Determine the [X, Y] coordinate at the center of the cell enclosing the given text.  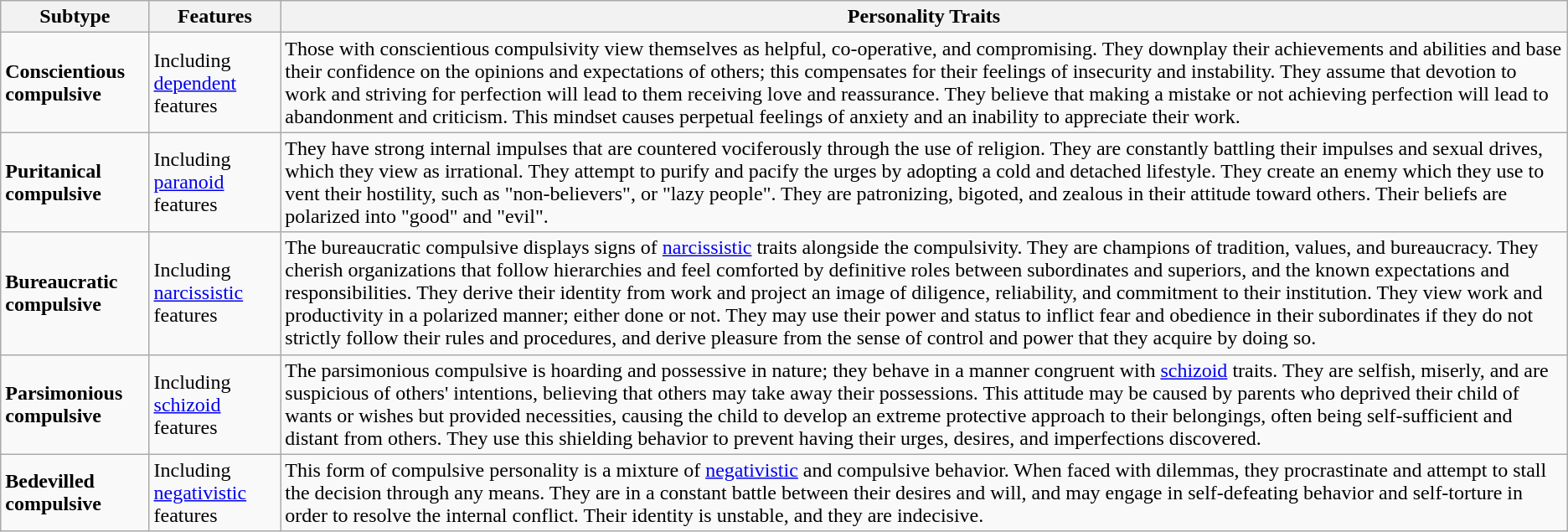
Bedevilled compulsive [75, 493]
Including narcissistic features [214, 293]
Conscientious compulsive [75, 82]
Bureaucratic compulsive [75, 293]
Subtype [75, 17]
Including dependent features [214, 82]
Personality Traits [924, 17]
Puritanical compulsive [75, 183]
Parsimonious compulsive [75, 404]
Including schizoid features [214, 404]
Including paranoid features [214, 183]
Features [214, 17]
Including negativistic features [214, 493]
